For the text-containing cell, return its midpoint in (X, Y) coordinate format. 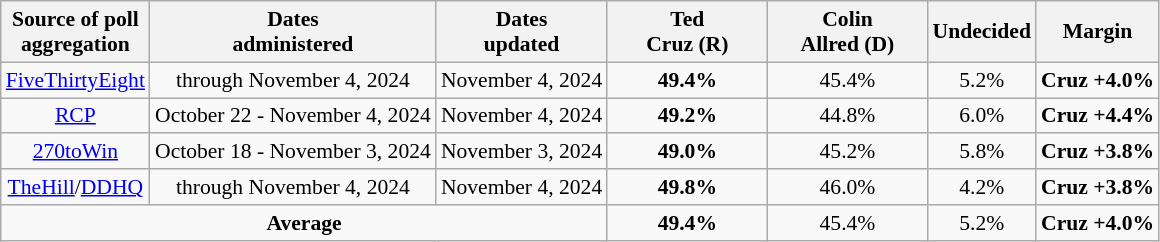
October 22 - November 4, 2024 (293, 116)
TedCruz (R) (687, 32)
Cruz +4.4% (1098, 116)
46.0% (847, 187)
270toWin (76, 152)
45.2% (847, 152)
44.8% (847, 116)
49.0% (687, 152)
October 18 - November 3, 2024 (293, 152)
November 3, 2024 (522, 152)
ColinAllred (D) (847, 32)
4.2% (982, 187)
Datesadministered (293, 32)
FiveThirtyEight (76, 80)
49.2% (687, 116)
5.8% (982, 152)
TheHill/DDHQ (76, 187)
Datesupdated (522, 32)
Average (304, 223)
RCP (76, 116)
Undecided (982, 32)
49.8% (687, 187)
6.0% (982, 116)
Source of pollaggregation (76, 32)
Margin (1098, 32)
